For the text-containing cell, return its midpoint in (X, Y) coordinate format. 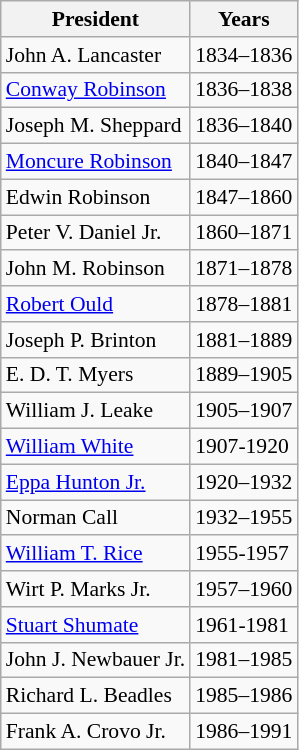
1840–1847 (244, 162)
Stuart Shumate (96, 625)
Eppa Hunton Jr. (96, 482)
1836–1838 (244, 90)
Joseph M. Sheppard (96, 126)
William White (96, 447)
1961-1981 (244, 625)
1878–1881 (244, 304)
1834–1836 (244, 55)
1905–1907 (244, 411)
John J. Newbauer Jr. (96, 660)
William T. Rice (96, 554)
1860–1871 (244, 233)
1955-1957 (244, 554)
Moncure Robinson (96, 162)
1985–1986 (244, 696)
1881–1889 (244, 340)
1889–1905 (244, 375)
1957–1960 (244, 589)
1932–1955 (244, 518)
Years (244, 19)
1907-1920 (244, 447)
Joseph P. Brinton (96, 340)
1920–1932 (244, 482)
Norman Call (96, 518)
1836–1840 (244, 126)
Wirt P. Marks Jr. (96, 589)
1871–1878 (244, 269)
William J. Leake (96, 411)
1986–1991 (244, 732)
John M. Robinson (96, 269)
1847–1860 (244, 197)
E. D. T. Myers (96, 375)
Richard L. Beadles (96, 696)
1981–1985 (244, 660)
John A. Lancaster (96, 55)
Peter V. Daniel Jr. (96, 233)
Frank A. Crovo Jr. (96, 732)
President (96, 19)
Edwin Robinson (96, 197)
Robert Ould (96, 304)
Conway Robinson (96, 90)
